From the cell containing the given text, extract its center point as [X, Y] coordinate. 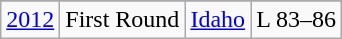
2012 [30, 20]
L 83–86 [296, 20]
First Round [122, 20]
Idaho [218, 20]
